Output the [X, Y] coordinate of the center of the cell containing the given text.  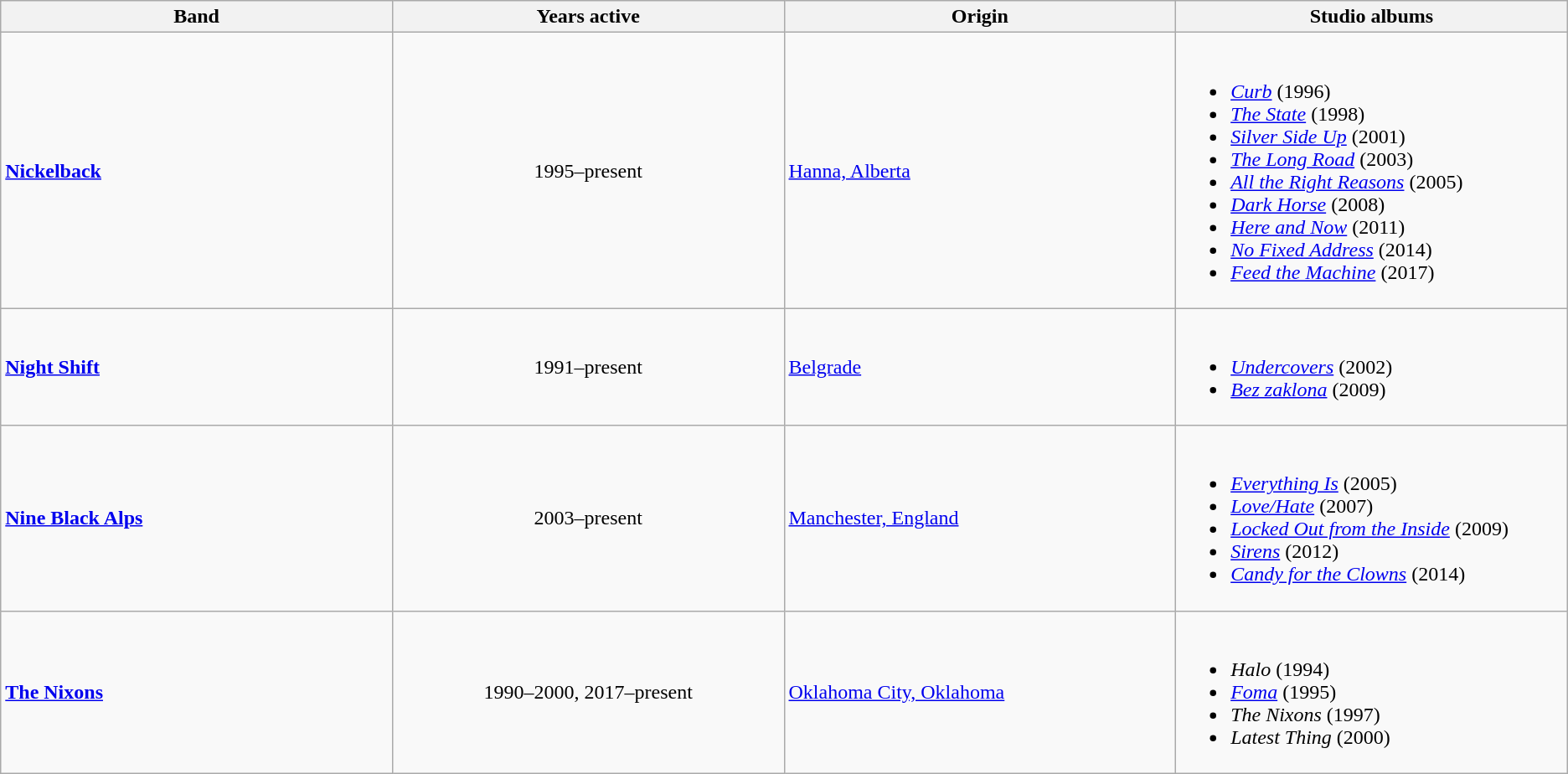
Band [197, 17]
1990–2000, 2017–present [588, 692]
Nickelback [197, 171]
Halo (1994)Foma (1995)The Nixons (1997)Latest Thing (2000) [1372, 692]
Undercovers (2002)Bez zaklona (2009) [1372, 367]
Studio albums [1372, 17]
Origin [980, 17]
Nine Black Alps [197, 518]
Hanna, Alberta [980, 171]
Night Shift [197, 367]
Everything Is (2005)Love/Hate (2007)Locked Out from the Inside (2009)Sirens (2012)Candy for the Clowns (2014) [1372, 518]
Manchester, England [980, 518]
The Nixons [197, 692]
Oklahoma City, Oklahoma [980, 692]
1991–present [588, 367]
Belgrade [980, 367]
1995–present [588, 171]
Years active [588, 17]
2003–present [588, 518]
